Find where the given text appears and provide that cell's center as (X, Y) coordinate. 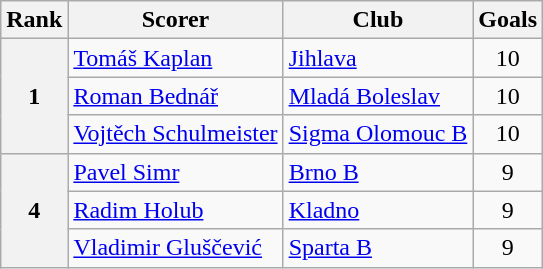
Vladimir Gluščević (176, 248)
Jihlava (378, 58)
Rank (34, 20)
Sigma Olomouc B (378, 134)
Club (378, 20)
Mladá Boleslav (378, 96)
4 (34, 210)
Sparta B (378, 248)
Tomáš Kaplan (176, 58)
Brno B (378, 172)
Scorer (176, 20)
1 (34, 96)
Roman Bednář (176, 96)
Pavel Simr (176, 172)
Goals (508, 20)
Vojtěch Schulmeister (176, 134)
Radim Holub (176, 210)
Kladno (378, 210)
